Provide the (X, Y) coordinate of the cell's center where the given text is located.  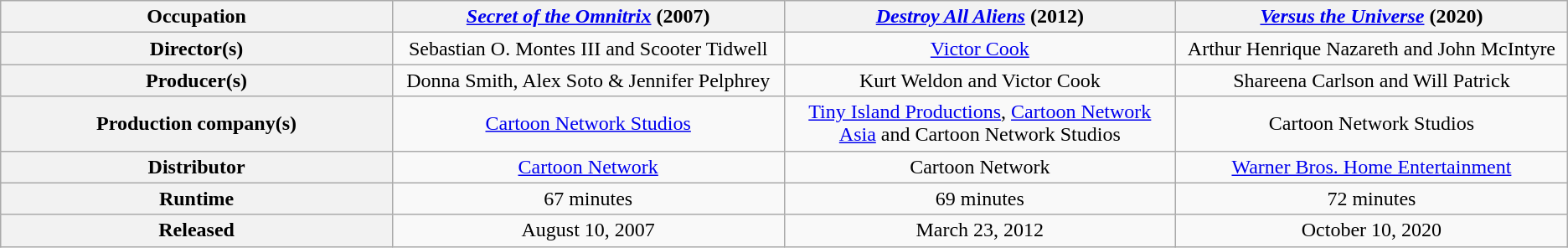
October 10, 2020 (1372, 230)
Versus the Universe (2020) (1372, 17)
Destroy All Aliens (2012) (980, 17)
Production company(s) (197, 124)
Runtime (197, 199)
Arthur Henrique Nazareth and John McIntyre (1372, 49)
Donna Smith, Alex Soto & Jennifer Pelphrey (588, 80)
Sebastian O. Montes III and Scooter Tidwell (588, 49)
Occupation (197, 17)
67 minutes (588, 199)
Director(s) (197, 49)
Tiny Island Productions, Cartoon Network Asia and Cartoon Network Studios (980, 124)
August 10, 2007 (588, 230)
Producer(s) (197, 80)
Kurt Weldon and Victor Cook (980, 80)
69 minutes (980, 199)
Secret of the Omnitrix (2007) (588, 17)
Released (197, 230)
Distributor (197, 167)
March 23, 2012 (980, 230)
Shareena Carlson and Will Patrick (1372, 80)
Warner Bros. Home Entertainment (1372, 167)
72 minutes (1372, 199)
Victor Cook (980, 49)
